Locate the cell with the specified text and output its (X, Y) center coordinate. 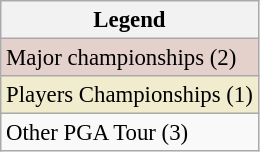
Legend (130, 20)
Major championships (2) (130, 58)
Other PGA Tour (3) (130, 133)
Players Championships (1) (130, 95)
